Output the (X, Y) coordinate of the center of the cell containing the given text.  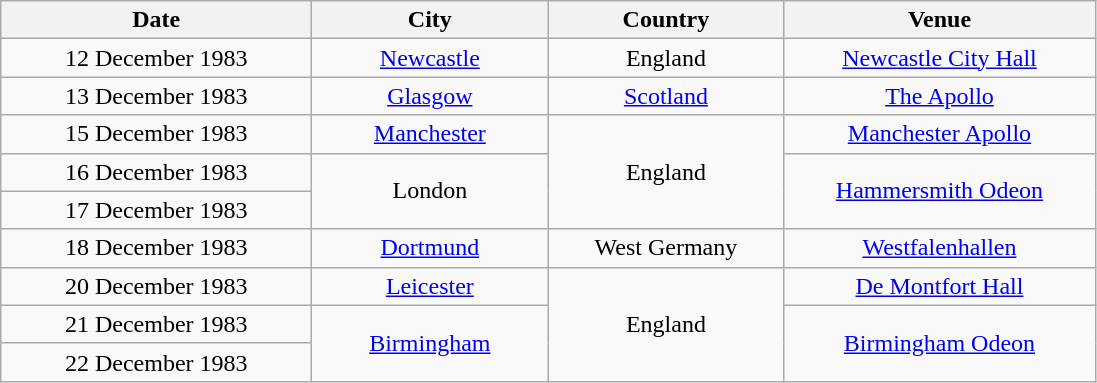
Newcastle (430, 58)
Hammersmith Odeon (940, 191)
Manchester (430, 134)
Birmingham Odeon (940, 343)
City (430, 20)
21 December 1983 (156, 324)
Date (156, 20)
Manchester Apollo (940, 134)
West Germany (666, 248)
Scotland (666, 96)
London (430, 191)
Birmingham (430, 343)
13 December 1983 (156, 96)
Westfalenhallen (940, 248)
Glasgow (430, 96)
12 December 1983 (156, 58)
15 December 1983 (156, 134)
The Apollo (940, 96)
22 December 1983 (156, 362)
18 December 1983 (156, 248)
Leicester (430, 286)
Country (666, 20)
17 December 1983 (156, 210)
De Montfort Hall (940, 286)
Venue (940, 20)
Dortmund (430, 248)
20 December 1983 (156, 286)
16 December 1983 (156, 172)
Newcastle City Hall (940, 58)
